For the text-containing cell, return its midpoint in (X, Y) coordinate format. 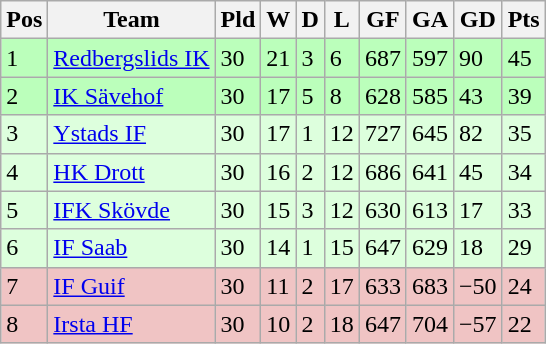
10 (278, 324)
11 (278, 286)
Pts (524, 20)
L (342, 20)
82 (478, 134)
−57 (478, 324)
687 (382, 58)
727 (382, 134)
GA (430, 20)
Pld (238, 20)
683 (430, 286)
Team (132, 20)
HK Drott (132, 172)
16 (278, 172)
7 (24, 286)
IK Sävehof (132, 96)
704 (430, 324)
GD (478, 20)
D (310, 20)
629 (430, 248)
Irsta HF (132, 324)
686 (382, 172)
35 (524, 134)
34 (524, 172)
Pos (24, 20)
GF (382, 20)
628 (382, 96)
IFK Skövde (132, 210)
14 (278, 248)
39 (524, 96)
−50 (478, 286)
33 (524, 210)
630 (382, 210)
641 (430, 172)
585 (430, 96)
21 (278, 58)
24 (524, 286)
597 (430, 58)
90 (478, 58)
IF Guif (132, 286)
IF Saab (132, 248)
4 (24, 172)
22 (524, 324)
613 (430, 210)
43 (478, 96)
Ystads IF (132, 134)
29 (524, 248)
633 (382, 286)
Redbergslids IK (132, 58)
645 (430, 134)
W (278, 20)
